Capture the cell that displays the provided text and extract its (x, y) central coordinate. 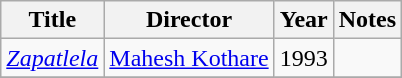
Mahesh Kothare (189, 58)
Director (189, 20)
Title (52, 20)
1993 (304, 58)
Year (304, 20)
Notes (367, 20)
Zapatlela (52, 58)
